Detect which cell encompasses the target text, then output its (x, y) center coordinate. 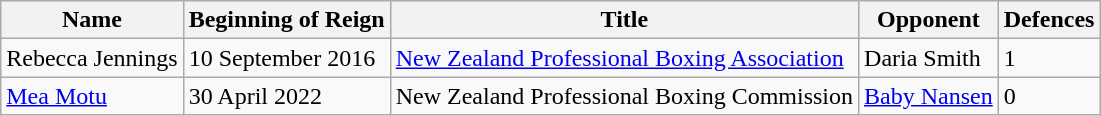
Daria Smith (929, 58)
Name (92, 20)
New Zealand Professional Boxing Association (624, 58)
10 September 2016 (286, 58)
Defences (1049, 20)
New Zealand Professional Boxing Commission (624, 96)
30 April 2022 (286, 96)
Beginning of Reign (286, 20)
1 (1049, 58)
Opponent (929, 20)
Rebecca Jennings (92, 58)
Mea Motu (92, 96)
Title (624, 20)
Baby Nansen (929, 96)
0 (1049, 96)
